From the cell containing the given text, extract its center point as (X, Y) coordinate. 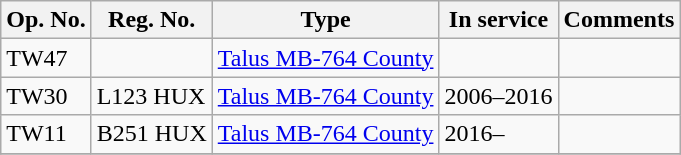
2016– (498, 134)
2006–2016 (498, 96)
Type (326, 20)
TW30 (46, 96)
Reg. No. (152, 20)
TW11 (46, 134)
B251 HUX (152, 134)
Comments (619, 20)
TW47 (46, 58)
In service (498, 20)
Op. No. (46, 20)
L123 HUX (152, 96)
